Capture the cell that displays the provided text and extract its [X, Y] central coordinate. 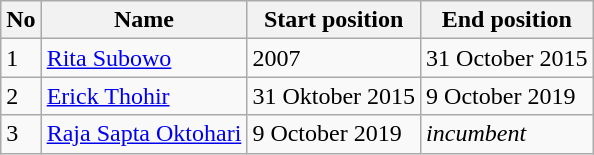
End position [507, 20]
incumbent [507, 134]
3 [21, 134]
Name [144, 20]
Erick Thohir [144, 96]
No [21, 20]
2007 [334, 58]
31 October 2015 [507, 58]
31 Oktober 2015 [334, 96]
1 [21, 58]
Rita Subowo [144, 58]
2 [21, 96]
Raja Sapta Oktohari [144, 134]
Start position [334, 20]
